Locate the cell with the specified text and output its (X, Y) center coordinate. 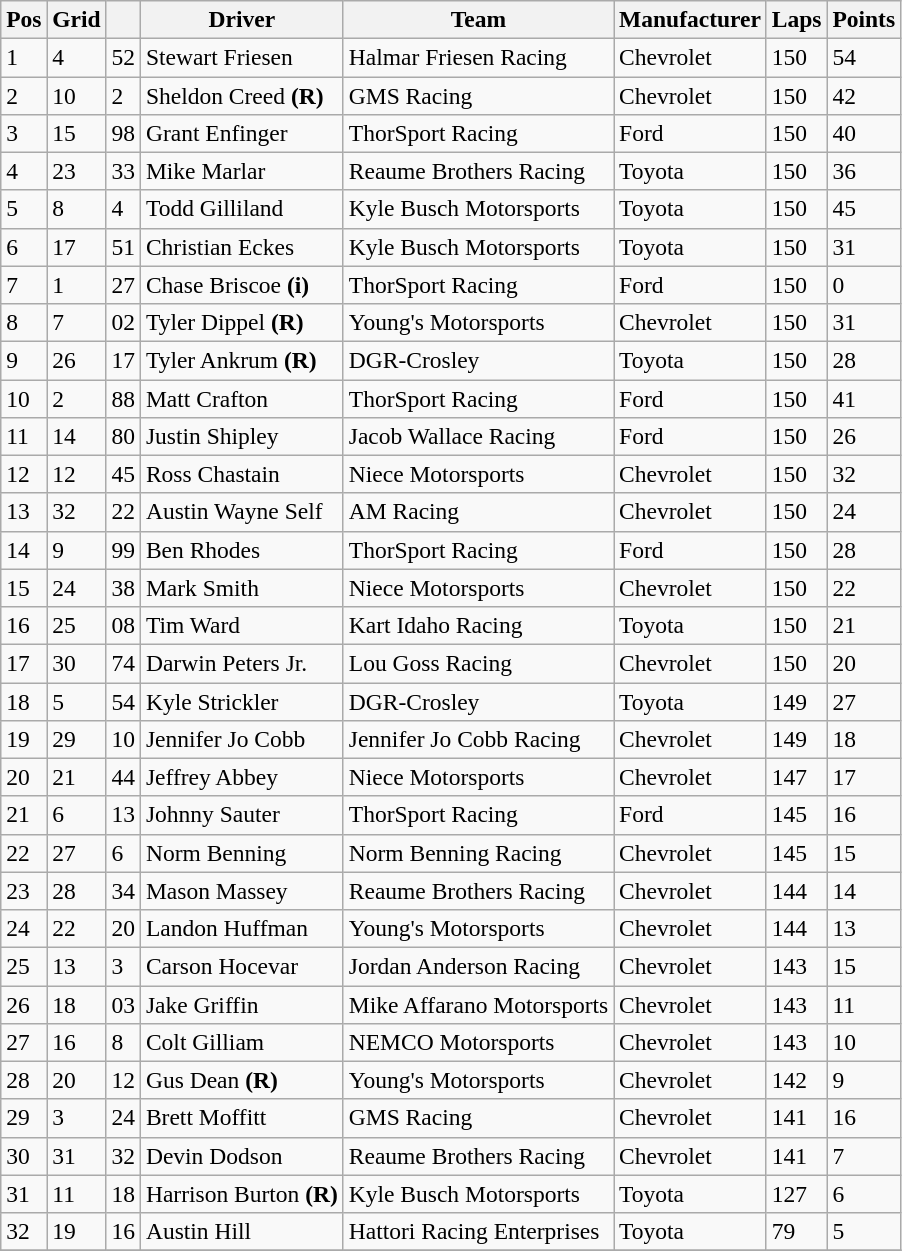
79 (796, 1231)
Todd Gilliland (242, 209)
Lou Goss Racing (478, 663)
Mark Smith (242, 588)
Team (478, 19)
34 (123, 891)
Justin Shipley (242, 436)
51 (123, 247)
142 (796, 1080)
Points (864, 19)
99 (123, 550)
Laps (796, 19)
Colt Gilliam (242, 1042)
Sheldon Creed (R) (242, 95)
42 (864, 95)
147 (796, 777)
Jacob Wallace Racing (478, 436)
Jordan Anderson Racing (478, 966)
NEMCO Motorsports (478, 1042)
Devin Dodson (242, 1156)
80 (123, 436)
33 (123, 171)
36 (864, 171)
Mason Massey (242, 891)
74 (123, 663)
Austin Wayne Self (242, 512)
Jennifer Jo Cobb Racing (478, 739)
Norm Benning (242, 853)
Kart Idaho Racing (478, 625)
52 (123, 57)
88 (123, 398)
02 (123, 322)
Darwin Peters Jr. (242, 663)
Norm Benning Racing (478, 853)
Driver (242, 19)
Austin Hill (242, 1231)
03 (123, 1004)
Harrison Burton (R) (242, 1194)
Christian Eckes (242, 247)
44 (123, 777)
Landon Huffman (242, 928)
08 (123, 625)
Tyler Ankrum (R) (242, 360)
Chase Briscoe (i) (242, 285)
Mike Affarano Motorsports (478, 1004)
127 (796, 1194)
98 (123, 133)
Stewart Friesen (242, 57)
Grid (76, 19)
Tyler Dippel (R) (242, 322)
Mike Marlar (242, 171)
Grant Enfinger (242, 133)
Matt Crafton (242, 398)
40 (864, 133)
Kyle Strickler (242, 701)
Pos (24, 19)
Johnny Sauter (242, 815)
Ross Chastain (242, 474)
Jennifer Jo Cobb (242, 739)
Brett Moffitt (242, 1118)
Halmar Friesen Racing (478, 57)
Tim Ward (242, 625)
Jeffrey Abbey (242, 777)
41 (864, 398)
Carson Hocevar (242, 966)
AM Racing (478, 512)
0 (864, 285)
Manufacturer (690, 19)
38 (123, 588)
Hattori Racing Enterprises (478, 1231)
Gus Dean (R) (242, 1080)
Ben Rhodes (242, 550)
Jake Griffin (242, 1004)
